Return the [x, y] coordinate for the center point of the cell that contains the specified text.  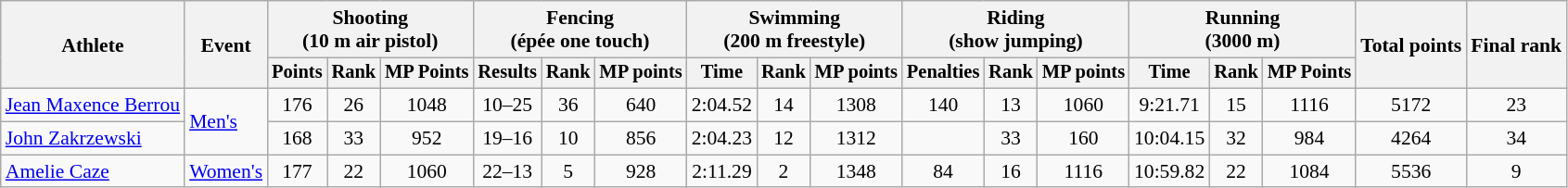
176 [297, 106]
34 [1516, 139]
Total points [1411, 44]
2 [784, 171]
John Zakrzewski [93, 139]
140 [943, 106]
14 [784, 106]
160 [1083, 139]
Jean Maxence Berrou [93, 106]
2:04.52 [721, 106]
5536 [1411, 171]
168 [297, 139]
4264 [1411, 139]
13 [1011, 106]
1084 [1309, 171]
19–16 [507, 139]
Final rank [1516, 44]
5 [568, 171]
Amelie Caze [93, 171]
1348 [857, 171]
23 [1516, 106]
Event [226, 44]
1312 [857, 139]
1048 [427, 106]
984 [1309, 139]
928 [642, 171]
10 [568, 139]
Results [507, 73]
Points [297, 73]
36 [568, 106]
1308 [857, 106]
952 [427, 139]
Women's [226, 171]
2:11.29 [721, 171]
640 [642, 106]
Riding(show jumping) [1016, 30]
10:59.82 [1169, 171]
32 [1236, 139]
Athlete [93, 44]
15 [1236, 106]
84 [943, 171]
26 [354, 106]
856 [642, 139]
Running(3000 m) [1243, 30]
Fencing(épée one touch) [580, 30]
10:04.15 [1169, 139]
177 [297, 171]
9 [1516, 171]
10–25 [507, 106]
Penalties [943, 73]
5172 [1411, 106]
Swimming(200 m freestyle) [795, 30]
12 [784, 139]
Shooting(10 m air pistol) [370, 30]
Men's [226, 122]
2:04.23 [721, 139]
9:21.71 [1169, 106]
22–13 [507, 171]
16 [1011, 171]
